Return [x, y] of the center of cell containing provided text 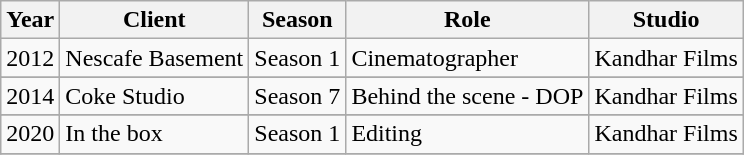
Client [154, 20]
Editing [468, 134]
Season 7 [298, 96]
Studio [666, 20]
Season [298, 20]
In the box [154, 134]
Behind the scene - DOP [468, 96]
Role [468, 20]
2014 [30, 96]
Year [30, 20]
Cinematographer [468, 58]
Coke Studio [154, 96]
2012 [30, 58]
2020 [30, 134]
Nescafe Basement [154, 58]
